Return [X, Y] of the center of cell containing provided text 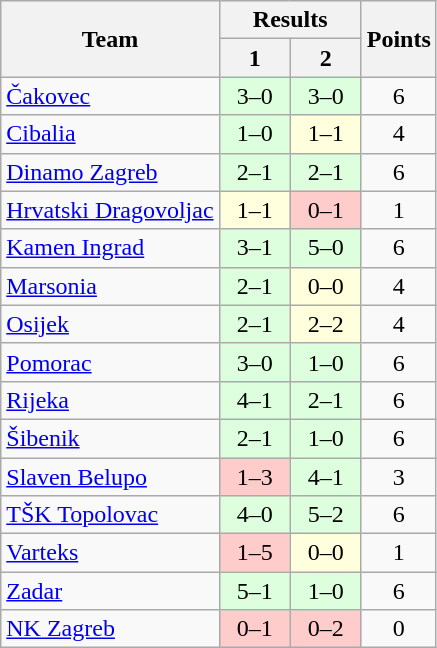
Osijek [110, 324]
Dinamo Zagreb [110, 172]
5–1 [254, 591]
Results [290, 20]
Varteks [110, 553]
Team [110, 39]
Points [398, 39]
Šibenik [110, 438]
5–0 [326, 248]
Cibalia [110, 134]
Rijeka [110, 400]
1–5 [254, 553]
Marsonia [110, 286]
Hrvatski Dragovoljac [110, 210]
0 [398, 629]
3 [398, 477]
Zadar [110, 591]
Pomorac [110, 362]
5–2 [326, 515]
Čakovec [110, 96]
TŠK Topolovac [110, 515]
4–0 [254, 515]
3–1 [254, 248]
2 [326, 58]
1–3 [254, 477]
Kamen Ingrad [110, 248]
0–2 [326, 629]
2–2 [326, 324]
Slaven Belupo [110, 477]
NK Zagreb [110, 629]
